Search for the cell housing the specified text and yield its (x, y) center coordinate. 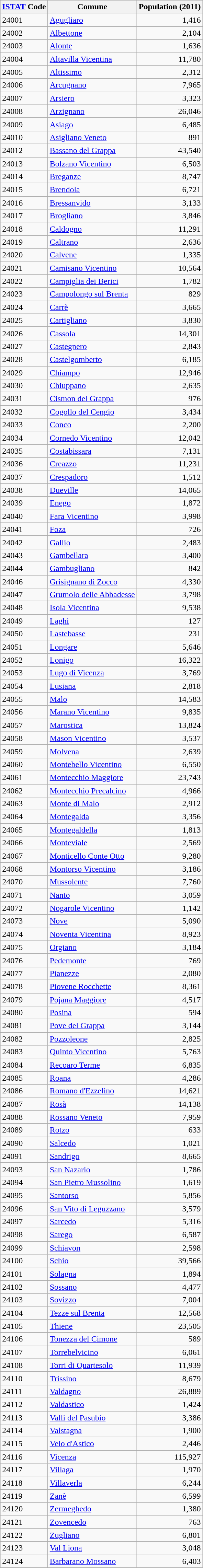
Camisano Vicentino (92, 268)
24080 (24, 1013)
Lugo di Vicenza (92, 673)
14,621 (170, 1091)
Brendola (92, 190)
24065 (24, 830)
Cismon del Grappa (92, 399)
Foza (92, 529)
6,587 (170, 1235)
24043 (24, 555)
Bassano del Grappa (92, 150)
24111 (24, 1391)
24035 (24, 451)
Montegalda (92, 817)
24063 (24, 804)
39,566 (170, 1261)
24089 (24, 1130)
Creazzo (92, 464)
Villaga (92, 1470)
24048 (24, 608)
6,485 (170, 124)
24120 (24, 1509)
Torrebelvicino (92, 1352)
24044 (24, 568)
Romano d'Ezzelino (92, 1091)
24117 (24, 1470)
24056 (24, 712)
Altissimo (92, 72)
Montegaldella (92, 830)
Schio (92, 1261)
24097 (24, 1222)
4,477 (170, 1287)
Sarcedo (92, 1222)
5,090 (170, 921)
6,599 (170, 1496)
24018 (24, 229)
3,186 (170, 869)
24114 (24, 1431)
24082 (24, 1039)
Valstagna (92, 1431)
1,424 (170, 1404)
Enego (92, 503)
2,825 (170, 1039)
1,894 (170, 1274)
Sovizzo (92, 1300)
Vicenza (92, 1457)
24042 (24, 542)
7,760 (170, 882)
1,380 (170, 1509)
24001 (24, 20)
24077 (24, 973)
24113 (24, 1418)
7,965 (170, 85)
3,400 (170, 555)
24047 (24, 595)
Pojana Maggiore (92, 1000)
Montecchio Maggiore (92, 777)
3,323 (170, 98)
11,231 (170, 464)
Asigliano Veneto (92, 137)
Lusiana (92, 686)
24010 (24, 137)
Chiampo (92, 372)
24008 (24, 111)
Cornedo Vicentino (92, 438)
Rossano Veneto (92, 1117)
9,835 (170, 712)
24078 (24, 986)
24103 (24, 1300)
Monte di Malo (92, 804)
Gambellara (92, 555)
Orgiano (92, 947)
24112 (24, 1404)
Posina (92, 1013)
Schiavon (92, 1248)
7,004 (170, 1300)
Trissino (92, 1378)
Mason Vicentino (92, 738)
10,564 (170, 268)
24055 (24, 699)
115,927 (170, 1457)
Zovencedo (92, 1522)
7,959 (170, 1117)
24057 (24, 725)
24064 (24, 817)
2,104 (170, 33)
24038 (24, 490)
Zermeghedo (92, 1509)
6,835 (170, 1065)
Crespadoro (92, 477)
San Nazario (92, 1169)
Conco (92, 425)
Grisignano di Zocco (92, 582)
Arzignano (92, 111)
San Vito di Leguzzano (92, 1208)
2,635 (170, 386)
Valli del Pasubio (92, 1418)
Agugliaro (92, 20)
976 (170, 399)
24123 (24, 1548)
Nove (92, 921)
24066 (24, 843)
5,763 (170, 1052)
Thiene (92, 1326)
Albettone (92, 33)
Fara Vicentino (92, 516)
6,061 (170, 1352)
24028 (24, 359)
24094 (24, 1182)
Pove del Grappa (92, 1026)
4,966 (170, 790)
43,540 (170, 150)
24083 (24, 1052)
Costabissara (92, 451)
231 (170, 634)
24030 (24, 386)
3,434 (170, 412)
16,322 (170, 660)
Alonte (92, 46)
24074 (24, 934)
Lastebasse (92, 634)
Pedemonte (92, 960)
Salcedo (92, 1143)
3,059 (170, 895)
Monticello Conte Otto (92, 856)
3,386 (170, 1418)
Population (2011) (170, 7)
Val Liona (92, 1548)
Caltrano (92, 242)
24033 (24, 425)
2,818 (170, 686)
24049 (24, 621)
24087 (24, 1104)
8,665 (170, 1156)
24119 (24, 1496)
1,416 (170, 20)
4,330 (170, 582)
24071 (24, 895)
5,856 (170, 1195)
763 (170, 1522)
24079 (24, 1000)
3,133 (170, 203)
Marostica (92, 725)
24105 (24, 1326)
11,780 (170, 59)
127 (170, 621)
Bressanvido (92, 203)
14,065 (170, 490)
3,798 (170, 595)
24070 (24, 882)
3,769 (170, 673)
9,280 (170, 856)
26,046 (170, 111)
Zanè (92, 1496)
Cogollo del Cengio (92, 412)
24124 (24, 1561)
7,131 (170, 451)
3,144 (170, 1026)
26,889 (170, 1391)
8,679 (170, 1378)
Cartigliano (92, 320)
6,403 (170, 1561)
24061 (24, 777)
24004 (24, 59)
24096 (24, 1208)
24025 (24, 320)
24040 (24, 516)
24023 (24, 294)
9,538 (170, 608)
3,537 (170, 738)
24104 (24, 1313)
24110 (24, 1378)
24031 (24, 399)
Campiglia dei Berici (92, 281)
Longare (92, 647)
Molvena (92, 751)
1,512 (170, 477)
24005 (24, 72)
Gallio (92, 542)
6,244 (170, 1483)
24072 (24, 908)
24122 (24, 1535)
24009 (24, 124)
24086 (24, 1091)
8,923 (170, 934)
Gambugliano (92, 568)
24116 (24, 1457)
3,048 (170, 1548)
24091 (24, 1156)
24027 (24, 346)
2,843 (170, 346)
24118 (24, 1483)
842 (170, 568)
Valdastico (92, 1404)
Dueville (92, 490)
Campolongo sul Brenta (92, 294)
891 (170, 137)
24076 (24, 960)
24121 (24, 1522)
Chiuppano (92, 386)
24021 (24, 268)
Noventa Vicentina (92, 934)
12,568 (170, 1313)
Solagna (92, 1274)
726 (170, 529)
24037 (24, 477)
Marano Vicentino (92, 712)
24107 (24, 1352)
Montorso Vicentino (92, 869)
24106 (24, 1339)
2,312 (170, 72)
1,782 (170, 281)
24052 (24, 660)
Mussolente (92, 882)
24102 (24, 1287)
1,872 (170, 503)
589 (170, 1339)
Piovene Rocchette (92, 986)
Calvene (92, 255)
24032 (24, 412)
Altavilla Vicentina (92, 59)
24060 (24, 764)
5,316 (170, 1222)
8,747 (170, 177)
633 (170, 1130)
Sarego (92, 1235)
1,786 (170, 1169)
2,483 (170, 542)
24093 (24, 1169)
1,335 (170, 255)
24088 (24, 1117)
3,830 (170, 320)
Zugliano (92, 1535)
Laghi (92, 621)
1,021 (170, 1143)
1,970 (170, 1470)
24020 (24, 255)
Valdagno (92, 1391)
Asiago (92, 124)
24036 (24, 464)
Cassola (92, 333)
Carrè (92, 307)
Brogliano (92, 216)
829 (170, 294)
Recoaro Terme (92, 1065)
24034 (24, 438)
24059 (24, 751)
2,080 (170, 973)
4,286 (170, 1078)
Quinto Vicentino (92, 1052)
Rotzo (92, 1130)
14,301 (170, 333)
24014 (24, 177)
6,185 (170, 359)
24016 (24, 203)
24062 (24, 790)
Isola Vicentina (92, 608)
Nanto (92, 895)
1,142 (170, 908)
Pianezze (92, 973)
Lonigo (92, 660)
24100 (24, 1261)
24095 (24, 1195)
1,900 (170, 1431)
6,550 (170, 764)
2,446 (170, 1444)
3,665 (170, 307)
24026 (24, 333)
Santorso (92, 1195)
24108 (24, 1365)
Castelgomberto (92, 359)
24090 (24, 1143)
Nogarole Vicentino (92, 908)
2,598 (170, 1248)
12,042 (170, 438)
Grumolo delle Abbadesse (92, 595)
24084 (24, 1065)
3,998 (170, 516)
Comune (92, 7)
24050 (24, 634)
24068 (24, 869)
Pozzoleone (92, 1039)
Castegnero (92, 346)
3,846 (170, 216)
24098 (24, 1235)
24006 (24, 85)
Roana (92, 1078)
24013 (24, 164)
Caldogno (92, 229)
Tonezza del Cimone (92, 1339)
Rosà (92, 1104)
24046 (24, 582)
24067 (24, 856)
24099 (24, 1248)
24007 (24, 98)
23,743 (170, 777)
24015 (24, 190)
3,356 (170, 817)
ISTAT Code (24, 7)
4,517 (170, 1000)
San Pietro Mussolino (92, 1182)
Sandrigo (92, 1156)
Monteviale (92, 843)
Villaverla (92, 1483)
24041 (24, 529)
24024 (24, 307)
24073 (24, 921)
14,138 (170, 1104)
11,939 (170, 1365)
6,721 (170, 190)
5,646 (170, 647)
24115 (24, 1444)
Bolzano Vicentino (92, 164)
2,639 (170, 751)
24075 (24, 947)
24053 (24, 673)
24058 (24, 738)
24019 (24, 242)
Arsiero (92, 98)
24012 (24, 150)
24003 (24, 46)
2,636 (170, 242)
Breganze (92, 177)
24051 (24, 647)
Montebello Vicentino (92, 764)
23,505 (170, 1326)
594 (170, 1013)
3,579 (170, 1208)
12,946 (170, 372)
Torri di Quartesolo (92, 1365)
6,503 (170, 164)
Sossano (92, 1287)
8,361 (170, 986)
Malo (92, 699)
24029 (24, 372)
1,813 (170, 830)
24017 (24, 216)
Barbarano Mossano (92, 1561)
24002 (24, 33)
Velo d'Astico (92, 1444)
11,291 (170, 229)
24022 (24, 281)
24101 (24, 1274)
6,801 (170, 1535)
2,569 (170, 843)
24054 (24, 686)
2,912 (170, 804)
14,583 (170, 699)
24039 (24, 503)
13,824 (170, 725)
24081 (24, 1026)
3,184 (170, 947)
Arcugnano (92, 85)
Tezze sul Brenta (92, 1313)
1,619 (170, 1182)
1,636 (170, 46)
2,200 (170, 425)
769 (170, 960)
Montecchio Precalcino (92, 790)
24085 (24, 1078)
